Locate the cell with the specified text and output its [x, y] center coordinate. 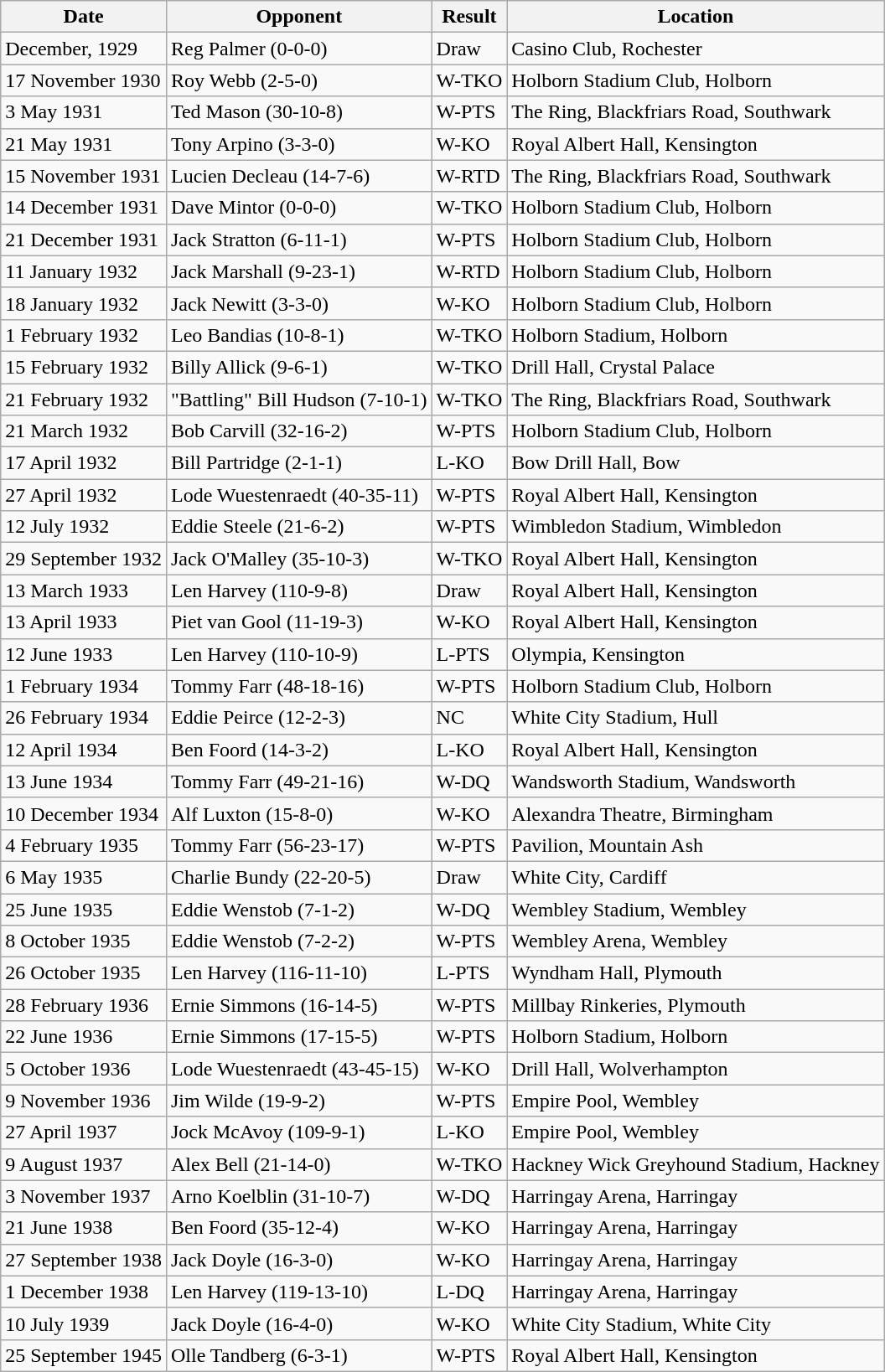
Result [469, 17]
26 February 1934 [84, 718]
Eddie Peirce (12-2-3) [298, 718]
21 December 1931 [84, 240]
21 March 1932 [84, 431]
12 April 1934 [84, 750]
Jock McAvoy (109-9-1) [298, 1132]
December, 1929 [84, 49]
27 April 1937 [84, 1132]
Wimbledon Stadium, Wimbledon [696, 527]
Eddie Steele (21-6-2) [298, 527]
6 May 1935 [84, 877]
Jim Wilde (19-9-2) [298, 1101]
Pavilion, Mountain Ash [696, 845]
Alf Luxton (15-8-0) [298, 813]
Lucien Decleau (14-7-6) [298, 176]
3 May 1931 [84, 112]
13 April 1933 [84, 622]
Drill Hall, Wolverhampton [696, 1069]
9 August 1937 [84, 1164]
21 June 1938 [84, 1228]
22 June 1936 [84, 1037]
12 July 1932 [84, 527]
15 November 1931 [84, 176]
Olympia, Kensington [696, 654]
Bill Partridge (2-1-1) [298, 463]
Ernie Simmons (16-14-5) [298, 1005]
27 April 1932 [84, 495]
17 April 1932 [84, 463]
Ted Mason (30-10-8) [298, 112]
Wembley Arena, Wembley [696, 941]
9 November 1936 [84, 1101]
Date [84, 17]
Jack Doyle (16-3-0) [298, 1260]
5 October 1936 [84, 1069]
14 December 1931 [84, 208]
13 June 1934 [84, 781]
Jack Doyle (16-4-0) [298, 1323]
29 September 1932 [84, 559]
8 October 1935 [84, 941]
Roy Webb (2-5-0) [298, 80]
Lode Wuestenraedt (40-35-11) [298, 495]
Bob Carvill (32-16-2) [298, 431]
Opponent [298, 17]
15 February 1932 [84, 367]
Location [696, 17]
Tommy Farr (49-21-16) [298, 781]
Casino Club, Rochester [696, 49]
Ernie Simmons (17-15-5) [298, 1037]
Jack Marshall (9-23-1) [298, 271]
White City Stadium, White City [696, 1323]
4 February 1935 [84, 845]
Len Harvey (110-9-8) [298, 591]
Tommy Farr (48-18-16) [298, 686]
21 May 1931 [84, 144]
3 November 1937 [84, 1196]
10 December 1934 [84, 813]
L-DQ [469, 1292]
1 February 1934 [84, 686]
18 January 1932 [84, 303]
Millbay Rinkeries, Plymouth [696, 1005]
Piet van Gool (11-19-3) [298, 622]
Alexandra Theatre, Birmingham [696, 813]
Lode Wuestenraedt (43-45-15) [298, 1069]
Alex Bell (21-14-0) [298, 1164]
Len Harvey (116-11-10) [298, 973]
Eddie Wenstob (7-2-2) [298, 941]
Jack Stratton (6-11-1) [298, 240]
Jack Newitt (3-3-0) [298, 303]
White City, Cardiff [696, 877]
Tommy Farr (56-23-17) [298, 845]
25 September 1945 [84, 1355]
10 July 1939 [84, 1323]
11 January 1932 [84, 271]
Drill Hall, Crystal Palace [696, 367]
Ben Foord (35-12-4) [298, 1228]
Len Harvey (119-13-10) [298, 1292]
Reg Palmer (0-0-0) [298, 49]
Ben Foord (14-3-2) [298, 750]
Tony Arpino (3-3-0) [298, 144]
Billy Allick (9-6-1) [298, 367]
White City Stadium, Hull [696, 718]
Len Harvey (110-10-9) [298, 654]
Arno Koelblin (31-10-7) [298, 1196]
Leo Bandias (10-8-1) [298, 335]
Charlie Bundy (22-20-5) [298, 877]
"Battling" Bill Hudson (7-10-1) [298, 400]
26 October 1935 [84, 973]
1 February 1932 [84, 335]
21 February 1932 [84, 400]
12 June 1933 [84, 654]
NC [469, 718]
Wyndham Hall, Plymouth [696, 973]
Hackney Wick Greyhound Stadium, Hackney [696, 1164]
Wandsworth Stadium, Wandsworth [696, 781]
Olle Tandberg (6-3-1) [298, 1355]
Jack O'Malley (35-10-3) [298, 559]
13 March 1933 [84, 591]
Eddie Wenstob (7-1-2) [298, 909]
17 November 1930 [84, 80]
25 June 1935 [84, 909]
Bow Drill Hall, Bow [696, 463]
1 December 1938 [84, 1292]
28 February 1936 [84, 1005]
Dave Mintor (0-0-0) [298, 208]
27 September 1938 [84, 1260]
Wembley Stadium, Wembley [696, 909]
